For the text-containing cell, return its midpoint in (x, y) coordinate format. 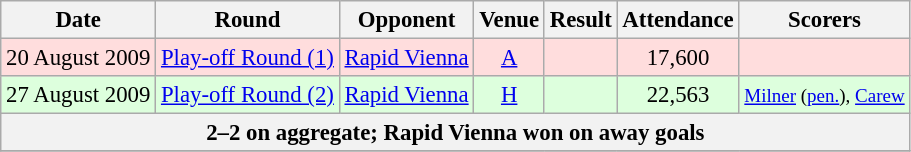
Attendance (678, 20)
27 August 2009 (78, 95)
2–2 on aggregate; Rapid Vienna won on away goals (456, 133)
A (510, 58)
Play-off Round (2) (248, 95)
Play-off Round (1) (248, 58)
Scorers (824, 20)
H (510, 95)
Result (580, 20)
17,600 (678, 58)
22,563 (678, 95)
Opponent (406, 20)
20 August 2009 (78, 58)
Date (78, 20)
Milner (pen.), Carew (824, 95)
Venue (510, 20)
Round (248, 20)
